Scan for the cell matching the given text and deliver its (x, y) coordinate at center. 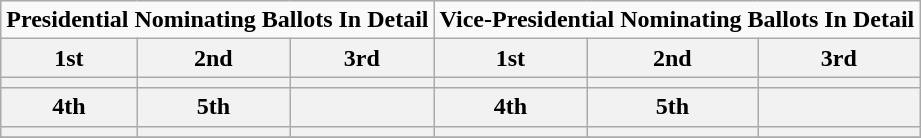
Presidential Nominating Ballots In Detail (218, 20)
Vice-Presidential Nominating Ballots In Detail (677, 20)
